Return the [X, Y] coordinate for the center point of the cell that contains the specified text.  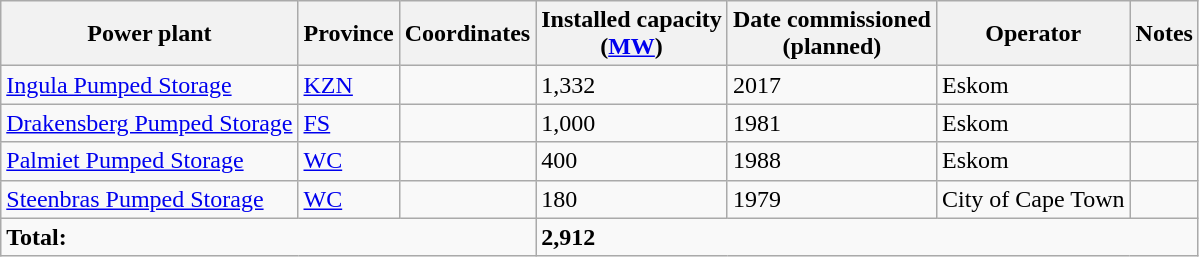
Steenbras Pumped Storage [150, 199]
Power plant [150, 34]
Province [348, 34]
1979 [832, 199]
Drakensberg Pumped Storage [150, 123]
KZN [348, 85]
400 [632, 161]
2017 [832, 85]
1981 [832, 123]
2,912 [868, 237]
Coordinates [467, 34]
1,332 [632, 85]
Date commissioned(planned) [832, 34]
City of Cape Town [1033, 199]
Operator [1033, 34]
Ingula Pumped Storage [150, 85]
180 [632, 199]
Installed capacity(MW) [632, 34]
FS [348, 123]
1,000 [632, 123]
1988 [832, 161]
Palmiet Pumped Storage [150, 161]
Total: [268, 237]
Notes [1164, 34]
